Detect which cell encompasses the target text, then output its [X, Y] center coordinate. 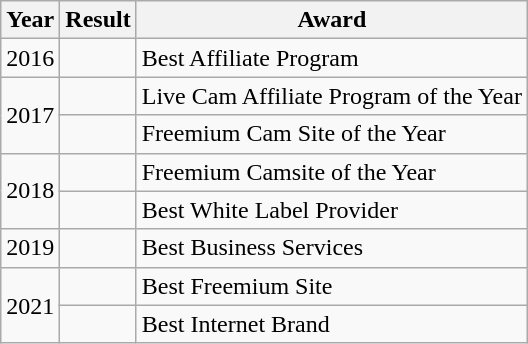
Best Freemium Site [332, 286]
2016 [30, 58]
2018 [30, 191]
2017 [30, 115]
Best Affiliate Program [332, 58]
Result [98, 20]
2019 [30, 248]
Freemium Cam Site of the Year [332, 134]
Best White Label Provider [332, 210]
Live Cam Affiliate Program of the Year [332, 96]
Best Internet Brand [332, 324]
2021 [30, 305]
Best Business Services [332, 248]
Freemium Camsite of the Year [332, 172]
Year [30, 20]
Award [332, 20]
